For the text-containing cell, return its midpoint in [X, Y] coordinate format. 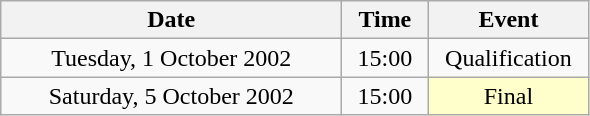
Date [172, 20]
Qualification [508, 58]
Saturday, 5 October 2002 [172, 96]
Final [508, 96]
Time [385, 20]
Event [508, 20]
Tuesday, 1 October 2002 [172, 58]
